Detect which cell encompasses the target text, then output its [x, y] center coordinate. 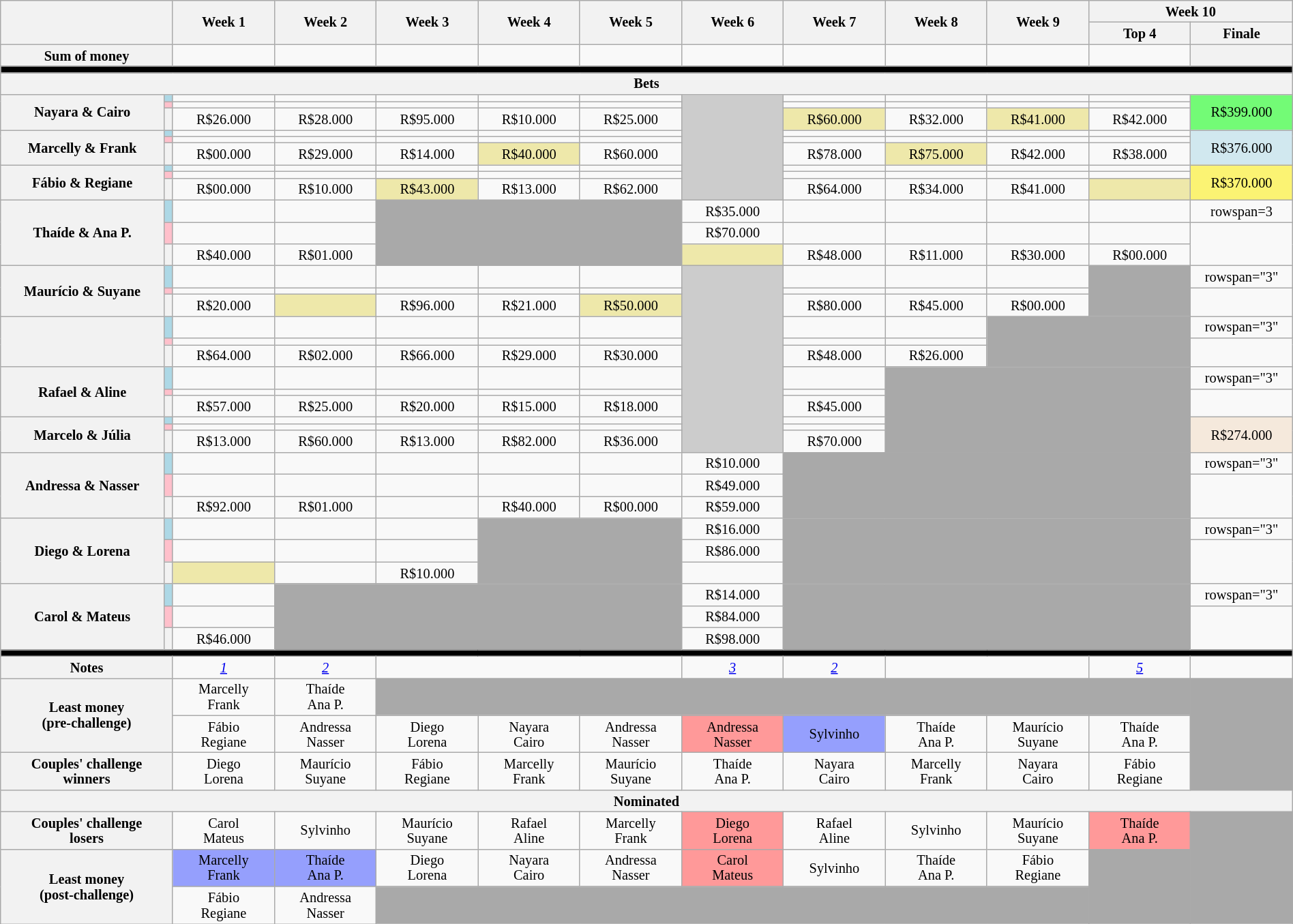
Week 9 [1038, 22]
R$96.000 [427, 305]
Week 4 [529, 22]
Marcelly & Frank [83, 147]
Diego & Lorena [83, 550]
R$78.000 [835, 153]
Week 6 [732, 22]
R$75.000 [936, 153]
R$98.000 [732, 638]
R$84.000 [732, 616]
Week 8 [936, 22]
R$16.000 [732, 528]
Least money(post-challenge) [87, 886]
R$370.000 [1241, 183]
1 [224, 667]
3 [732, 667]
Fábio & Regiane [83, 183]
R$11.000 [936, 254]
Notes [87, 667]
Least money(pre-challenge) [87, 715]
Finale [1241, 33]
R$399.000 [1241, 112]
R$49.000 [732, 485]
Sum of money [87, 55]
R$86.000 [732, 551]
Week 2 [326, 22]
R$28.000 [326, 119]
Marcelo & Júlia [83, 434]
R$82.000 [529, 441]
Week 7 [835, 22]
Couples' challengewinners [87, 771]
R$02.000 [326, 355]
Week 3 [427, 22]
5 [1140, 667]
R$21.000 [529, 305]
R$92.000 [224, 507]
Week 5 [630, 22]
R$57.000 [224, 406]
R$15.000 [529, 406]
R$95.000 [427, 119]
R$376.000 [1241, 147]
R$36.000 [630, 441]
R$50.000 [630, 305]
Top 4 [1140, 33]
R$43.000 [427, 189]
Andressa & Nasser [83, 485]
Carol & Mateus [83, 616]
R$46.000 [224, 638]
Nominated [646, 801]
R$32.000 [936, 119]
Week 1 [224, 22]
Maurício & Suyane [83, 291]
R$66.000 [427, 355]
R$35.000 [732, 211]
Couples' challengelosers [87, 831]
Thaíde & Ana P. [83, 233]
R$80.000 [835, 305]
Week 10 [1191, 11]
rowspan=3 [1241, 211]
Rafael & Aline [83, 391]
R$62.000 [630, 189]
Bets [646, 83]
R$274.000 [1241, 434]
R$18.000 [630, 406]
R$34.000 [936, 189]
R$59.000 [732, 507]
R$38.000 [1140, 153]
Nayara & Cairo [83, 112]
